Capture the cell that displays the provided text and extract its (X, Y) central coordinate. 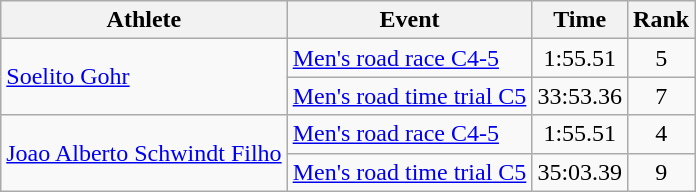
7 (662, 96)
Joao Alberto Schwindt Filho (144, 153)
Time (580, 20)
Event (410, 20)
35:03.39 (580, 172)
9 (662, 172)
5 (662, 58)
Rank (662, 20)
4 (662, 134)
33:53.36 (580, 96)
Soelito Gohr (144, 77)
Athlete (144, 20)
